Pinpoint the cell where the given text exists, returning its [x, y] midpoint coordinate. 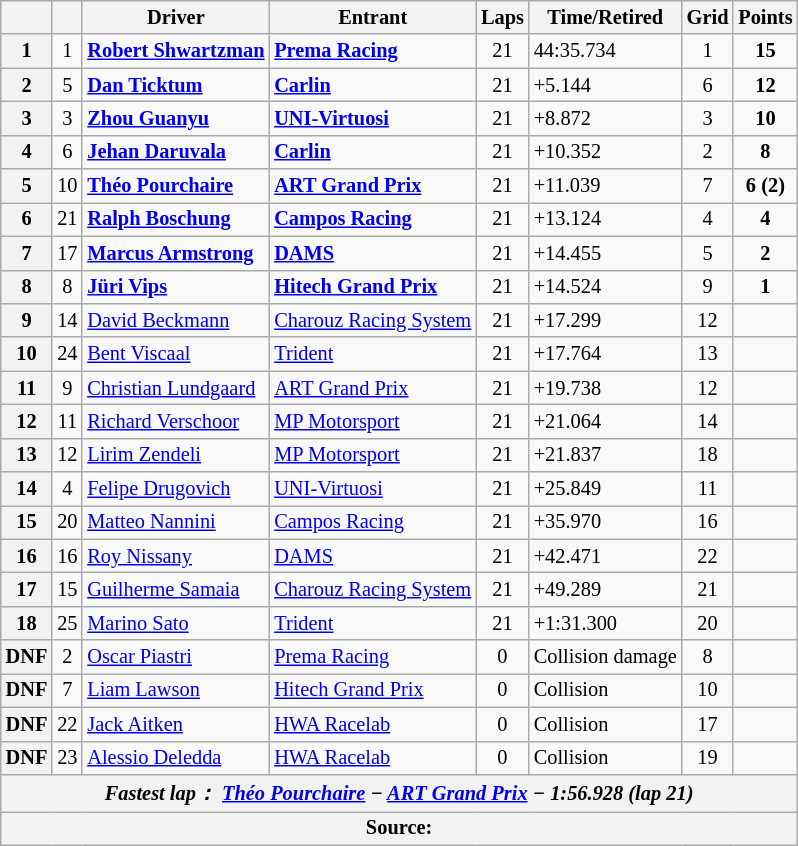
Driver [176, 17]
+11.039 [606, 186]
Source: [400, 828]
+49.289 [606, 589]
+21.064 [606, 421]
Liam Lawson [176, 690]
Marcus Armstrong [176, 253]
+5.144 [606, 85]
Fastest lap： Théo Pourchaire − ART Grand Prix − 1:56.928 (lap 21) [400, 792]
+8.872 [606, 118]
Points [765, 17]
+25.849 [606, 489]
Felipe Drugovich [176, 489]
+19.738 [606, 388]
Time/Retired [606, 17]
44:35.734 [606, 51]
Lirim Zendeli [176, 455]
+14.455 [606, 253]
Bent Viscaal [176, 354]
Robert Shwartzman [176, 51]
6 (2) [765, 186]
Zhou Guanyu [176, 118]
Collision damage [606, 657]
Oscar Piastri [176, 657]
Marino Sato [176, 623]
Laps [502, 17]
Entrant [372, 17]
Christian Lundgaard [176, 388]
Jüri Vips [176, 287]
Matteo Nannini [176, 522]
Alessio Deledda [176, 758]
+17.299 [606, 320]
Grid [708, 17]
Dan Ticktum [176, 85]
+35.970 [606, 522]
+14.524 [606, 287]
+1:31.300 [606, 623]
25 [67, 623]
+42.471 [606, 556]
19 [708, 758]
Jehan Daruvala [176, 152]
24 [67, 354]
David Beckmann [176, 320]
Théo Pourchaire [176, 186]
+17.764 [606, 354]
Richard Verschoor [176, 421]
Roy Nissany [176, 556]
+10.352 [606, 152]
+21.837 [606, 455]
Ralph Boschung [176, 219]
Guilherme Samaia [176, 589]
23 [67, 758]
+13.124 [606, 219]
Jack Aitken [176, 724]
